Capture the cell that displays the provided text and extract its [x, y] central coordinate. 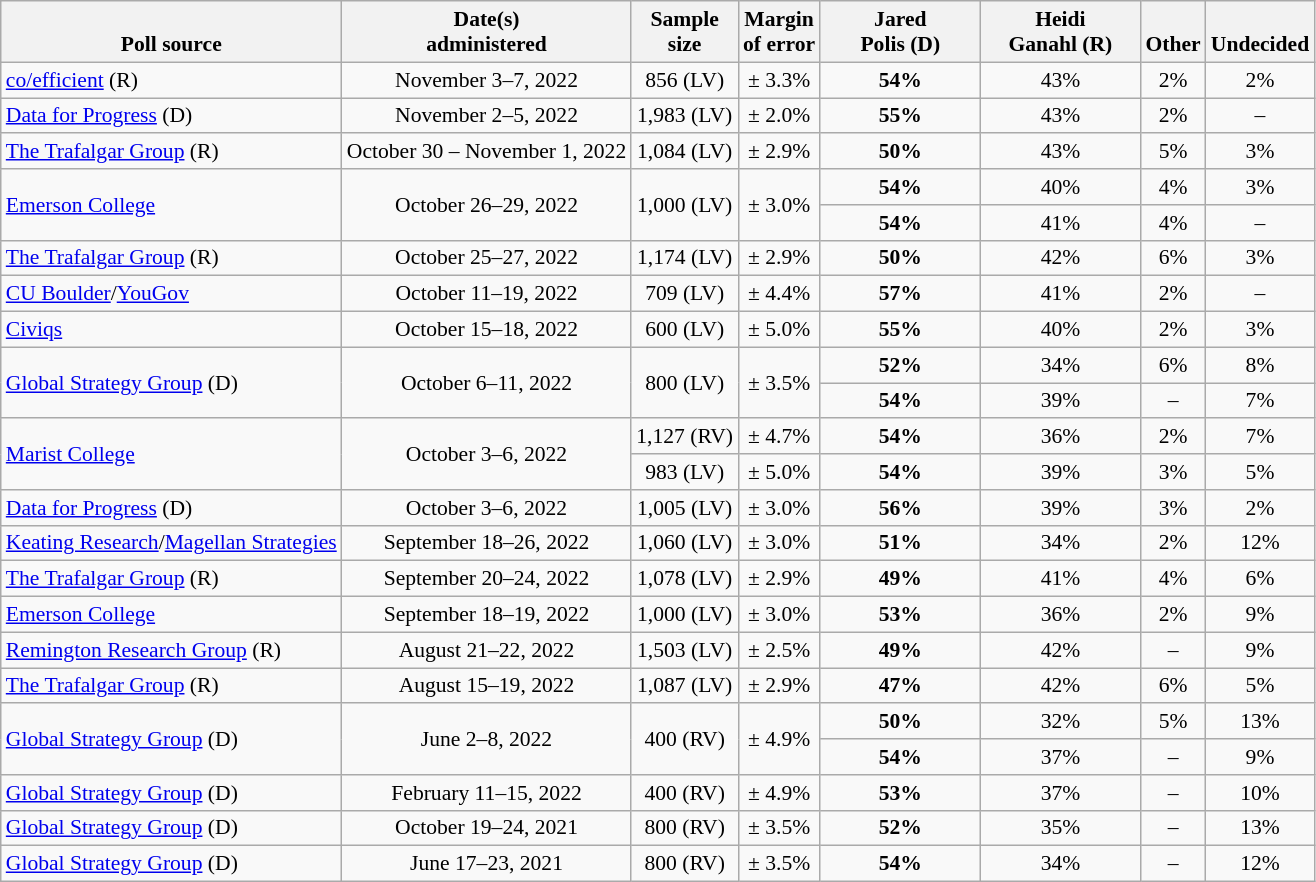
Marist College [172, 454]
November 3–7, 2022 [487, 80]
± 2.5% [779, 650]
September 20–24, 2022 [487, 579]
CU Boulder/YouGov [172, 294]
1,087 (LV) [684, 686]
57% [900, 294]
Date(s)administered [487, 32]
October 26–29, 2022 [487, 204]
1,983 (LV) [684, 116]
Remington Research Group (R) [172, 650]
June 17–23, 2021 [487, 864]
± 4.4% [779, 294]
56% [900, 508]
co/efficient (R) [172, 80]
JaredPolis (D) [900, 32]
983 (LV) [684, 472]
1,078 (LV) [684, 579]
1,174 (LV) [684, 258]
1,005 (LV) [684, 508]
Keating Research/Magellan Strategies [172, 543]
Undecided [1260, 32]
September 18–26, 2022 [487, 543]
Civiqs [172, 330]
47% [900, 686]
Other [1172, 32]
± 4.7% [779, 437]
1,060 (LV) [684, 543]
HeidiGanahl (R) [1060, 32]
February 11–15, 2022 [487, 793]
Marginof error [779, 32]
± 2.0% [779, 116]
600 (LV) [684, 330]
Samplesize [684, 32]
8% [1260, 365]
October 19–24, 2021 [487, 828]
1,084 (LV) [684, 152]
10% [1260, 793]
800 (LV) [684, 382]
August 15–19, 2022 [487, 686]
± 3.3% [779, 80]
51% [900, 543]
October 25–27, 2022 [487, 258]
1,503 (LV) [684, 650]
June 2–8, 2022 [487, 740]
August 21–22, 2022 [487, 650]
October 6–11, 2022 [487, 382]
32% [1060, 722]
709 (LV) [684, 294]
1,127 (RV) [684, 437]
October 30 – November 1, 2022 [487, 152]
October 11–19, 2022 [487, 294]
856 (LV) [684, 80]
October 15–18, 2022 [487, 330]
November 2–5, 2022 [487, 116]
35% [1060, 828]
September 18–19, 2022 [487, 615]
Poll source [172, 32]
